Detect which cell encompasses the target text, then output its [x, y] center coordinate. 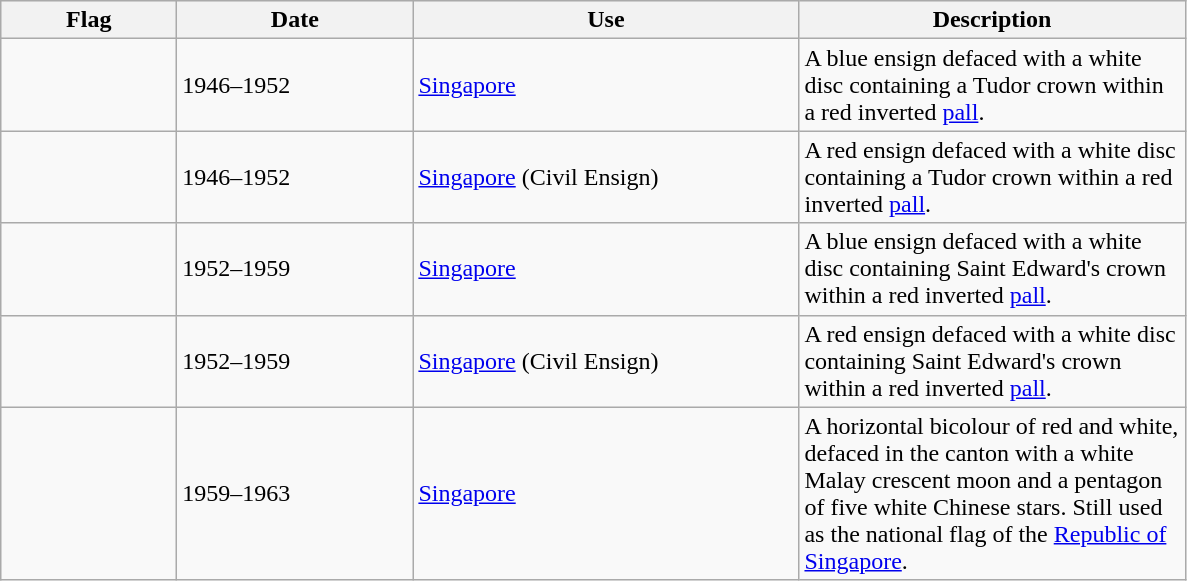
A red ensign defaced with a white disc containing Saint Edward's crown within a red inverted pall. [992, 361]
A red ensign defaced with a white disc containing a Tudor crown within a red inverted pall. [992, 177]
Flag [89, 20]
Description [992, 20]
A blue ensign defaced with a white disc containing Saint Edward's crown within a red inverted pall. [992, 269]
1959–1963 [295, 494]
A blue ensign defaced with a white disc containing a Tudor crown within a red inverted pall. [992, 85]
Date [295, 20]
Use [606, 20]
